Pinpoint the cell where the given text exists, returning its (x, y) midpoint coordinate. 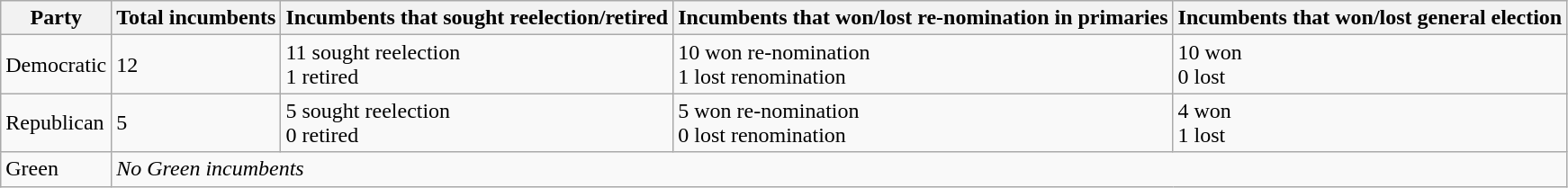
Incumbents that won/lost general election (1370, 18)
Incumbents that won/lost re-nomination in primaries (924, 18)
Republican (56, 122)
5 sought reelection0 retired (477, 122)
Party (56, 18)
Total incumbents (196, 18)
No Green incumbents (839, 169)
5 (196, 122)
12 (196, 65)
11 sought reelection1 retired (477, 65)
Democratic (56, 65)
10 won0 lost (1370, 65)
Green (56, 169)
4 won1 lost (1370, 122)
Incumbents that sought reelection/retired (477, 18)
5 won re-nomination0 lost renomination (924, 122)
10 won re-nomination1 lost renomination (924, 65)
